Search for the cell housing the specified text and yield its (x, y) center coordinate. 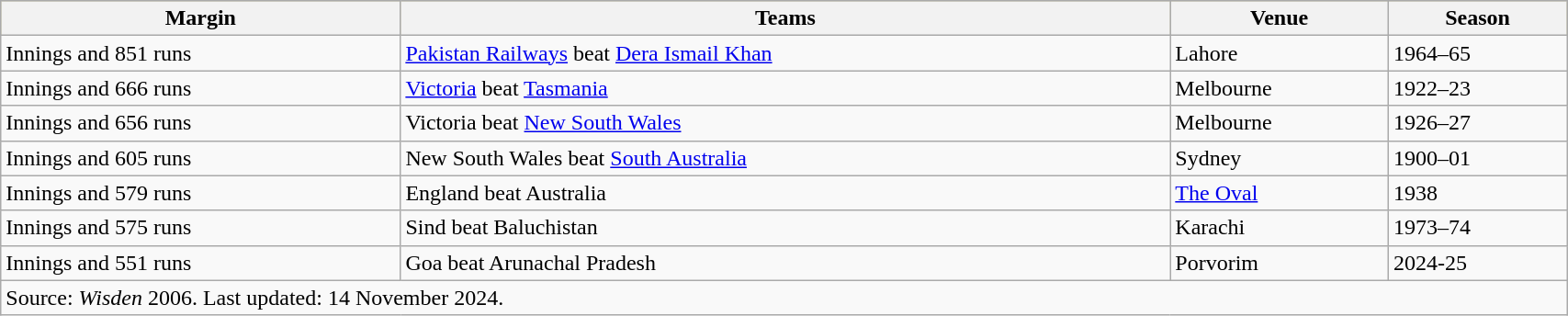
1964–65 (1477, 53)
Innings and 575 runs (200, 228)
Teams (785, 18)
Innings and 579 runs (200, 193)
Source: Wisden 2006. Last updated: 14 November 2024. (784, 298)
Victoria beat Tasmania (785, 88)
Season (1477, 18)
1922–23 (1477, 88)
The Oval (1280, 193)
Pakistan Railways beat Dera Ismail Khan (785, 53)
Goa beat Arunachal Pradesh (785, 263)
2024-25 (1477, 263)
Venue (1280, 18)
Lahore (1280, 53)
Innings and 605 runs (200, 158)
Innings and 851 runs (200, 53)
1938 (1477, 193)
Innings and 551 runs (200, 263)
Margin (200, 18)
1973–74 (1477, 228)
Sydney (1280, 158)
New South Wales beat South Australia (785, 158)
Innings and 666 runs (200, 88)
Innings and 656 runs (200, 123)
England beat Australia (785, 193)
Porvorim (1280, 263)
Sind beat Baluchistan (785, 228)
1900–01 (1477, 158)
Karachi (1280, 228)
1926–27 (1477, 123)
Victoria beat New South Wales (785, 123)
